Determine the [x, y] coordinate at the center of the cell enclosing the given text.  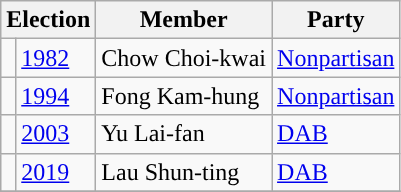
1994 [56, 96]
Fong Kam-hung [184, 96]
Member [184, 20]
Yu Lai-fan [184, 134]
Chow Choi-kwai [184, 58]
Lau Shun-ting [184, 172]
2019 [56, 172]
1982 [56, 58]
Election [48, 20]
Party [336, 20]
2003 [56, 134]
